Return (X, Y) of the center of cell containing provided text 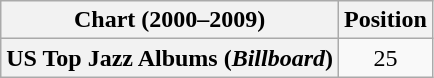
US Top Jazz Albums (Billboard) (170, 58)
25 (386, 58)
Position (386, 20)
Chart (2000–2009) (170, 20)
